Return (x, y) of the center of cell containing provided text 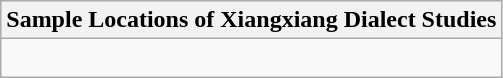
Sample Locations of Xiangxiang Dialect Studies (252, 20)
